Detect which cell encompasses the target text, then output its (X, Y) center coordinate. 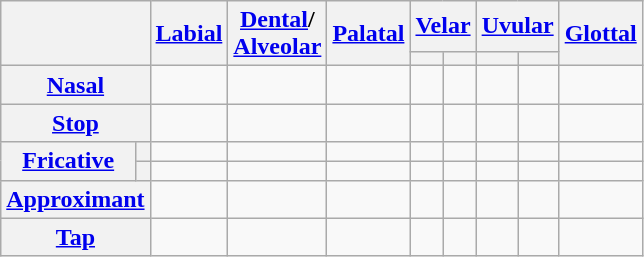
Palatal (368, 34)
Velar (443, 26)
Glottal (600, 34)
Tap (76, 237)
Nasal (76, 85)
Fricative (68, 161)
Labial (189, 34)
Stop (76, 123)
Dental/Alveolar (278, 34)
Uvular (518, 26)
Approximant (76, 199)
